Find where the given text appears and provide that cell's center as [X, Y] coordinate. 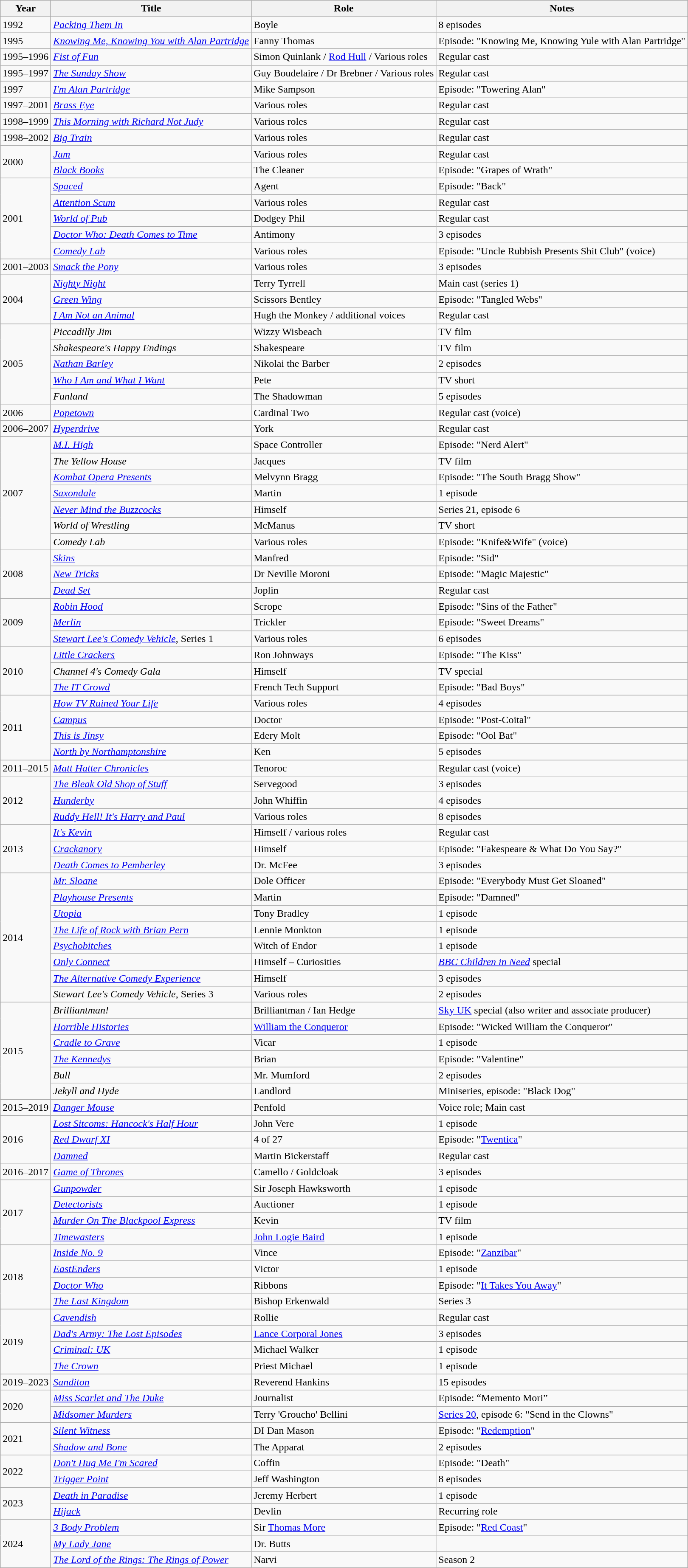
1998–1999 [25, 121]
2019 [25, 1342]
2008 [25, 574]
Trickler [344, 622]
6 episodes [562, 639]
Dead Set [151, 590]
Knowing Me, Knowing You with Alan Partridge [151, 41]
Space Controller [344, 445]
Himself / various roles [344, 833]
2004 [25, 299]
Nikolai the Barber [344, 364]
Series 3 [562, 1301]
2001 [25, 218]
2013 [25, 849]
Big Train [151, 138]
Jeff Washington [344, 1479]
BBC Children in Need special [562, 962]
Series 20, episode 6: "Send in the Clowns" [562, 1414]
Only Connect [151, 962]
Title [151, 8]
M.I. High [151, 445]
Playhouse Presents [151, 897]
Sir Thomas More [344, 1528]
Episode: "Back" [562, 186]
Jam [151, 154]
Terry Tyrrell [344, 283]
2001–2003 [25, 267]
My Lady Jane [151, 1544]
Game of Thrones [151, 1172]
Dad's Army: The Lost Episodes [151, 1334]
Green Wing [151, 299]
This is Jinsy [151, 736]
1998–2002 [25, 138]
2015 [25, 1051]
2021 [25, 1439]
Who I Am and What I Want [151, 380]
Agent [344, 186]
2020 [25, 1406]
Fanny Thomas [344, 41]
Episode: "Ool Bat" [562, 736]
World of Pub [151, 219]
Hugh the Monkey / additional voices [344, 315]
1997 [25, 89]
Death Comes to Pemberley [151, 865]
Popetown [151, 412]
Episode: "Nerd Alert" [562, 445]
Episode: "The South Bragg Show" [562, 477]
The Kennedys [151, 1059]
French Tech Support [344, 687]
2019–2023 [25, 1382]
EastEnders [151, 1269]
How TV Ruined Your Life [151, 703]
Dr Neville Moroni [344, 574]
Episode: "Sins of the Father" [562, 606]
Miniseries, episode: "Black Dog" [562, 1091]
Melvynn Bragg [344, 477]
Piccadilly Jim [151, 332]
1995 [25, 41]
Utopia [151, 913]
John Logie Baird [344, 1237]
Sky UK special (also writer and associate producer) [562, 1011]
Silent Witness [151, 1430]
Brilliantman / Ian Hedge [344, 1011]
Don't Hug Me I'm Scared [151, 1463]
Episode: "Knowing Me, Knowing Yule with Alan Partridge" [562, 41]
Edery Molt [344, 736]
Ruddy Hell! It's Harry and Paul [151, 816]
Nighty Night [151, 283]
Kombat Opera Presents [151, 477]
Mr. Sloane [151, 881]
Antimony [344, 235]
Fist of Fun [151, 57]
Horrible Histories [151, 1027]
Main cast (series 1) [562, 283]
Red Dwarf XI [151, 1140]
Cradle to Grave [151, 1043]
2006 [25, 412]
Episode: "Tangled Webs" [562, 299]
Pete [344, 380]
Scissors Bentley [344, 299]
Episode: "Fakespeare & What Do You Say?" [562, 849]
Jeremy Herbert [344, 1495]
Nathan Barley [151, 364]
4 of 27 [344, 1140]
Recurring role [562, 1512]
Episode: "Knife&Wife" (voice) [562, 542]
Vicar [344, 1043]
Hyperdrive [151, 428]
The Apparat [344, 1447]
Himself – Curiosities [344, 962]
Spaced [151, 186]
Year [25, 8]
Narvi [344, 1560]
Role [344, 8]
Mr. Mumford [344, 1075]
1995–1997 [25, 73]
Doctor Who: Death Comes to Time [151, 235]
Psychobitches [151, 946]
Jacques [344, 461]
The Sunday Show [151, 73]
2014 [25, 937]
15 episodes [562, 1382]
Episode: “Memento Mori” [562, 1398]
Ribbons [344, 1285]
Bishop Erkenwald [344, 1301]
Robin Hood [151, 606]
Guy Boudelaire / Dr Brebner / Various roles [344, 73]
It's Kevin [151, 833]
Michael Walker [344, 1350]
Channel 4's Comedy Gala [151, 671]
2024 [25, 1544]
Devlin [344, 1512]
Trigger Point [151, 1479]
Landlord [344, 1091]
Matt Hatter Chronicles [151, 768]
Brilliantman! [151, 1011]
Gunpowder [151, 1188]
Cavendish [151, 1317]
Dodgey Phil [344, 219]
2018 [25, 1277]
The Life of Rock with Brian Pern [151, 929]
Priest Michael [344, 1366]
Witch of Endor [344, 946]
Hunderby [151, 800]
Packing Them In [151, 25]
Danger Mouse [151, 1107]
The Bleak Old Shop of Stuff [151, 784]
Martin Bickerstaff [344, 1156]
Penfold [344, 1107]
Episode: "Sweet Dreams" [562, 622]
TV special [562, 671]
2007 [25, 493]
Episode: "Redemption" [562, 1430]
2000 [25, 162]
Saxondale [151, 493]
McManus [344, 526]
Episode: "Death" [562, 1463]
The Crown [151, 1366]
Death in Paradise [151, 1495]
1997–2001 [25, 105]
Mike Sampson [344, 89]
2011–2015 [25, 768]
Episode: "The Kiss" [562, 655]
Criminal: UK [151, 1350]
2017 [25, 1212]
Damned [151, 1156]
The Yellow House [151, 461]
The Shadowman [344, 396]
Shakespeare's Happy Endings [151, 348]
I Am Not an Animal [151, 315]
Brass Eye [151, 105]
Journalist [344, 1398]
Simon Quinlank / Rod Hull / Various roles [344, 57]
2005 [25, 364]
Series 21, episode 6 [562, 510]
Black Books [151, 170]
Smack the Pony [151, 267]
Lennie Monkton [344, 929]
2009 [25, 622]
Episode: "Damned" [562, 897]
2006–2007 [25, 428]
Never Mind the Buzzcocks [151, 510]
Sir Joseph Hawksworth [344, 1188]
Boyle [344, 25]
DI Dan Mason [344, 1430]
York [344, 428]
The Alternative Comedy Experience [151, 978]
Skins [151, 558]
Crackanory [151, 849]
New Tricks [151, 574]
Lance Corporal Jones [344, 1334]
Camello / Goldcloak [344, 1172]
I'm Alan Partridge [151, 89]
Murder On The Blackpool Express [151, 1220]
Stewart Lee's Comedy Vehicle, Series 1 [151, 639]
Sanditon [151, 1382]
The Cleaner [344, 170]
1992 [25, 25]
Shakespeare [344, 348]
Episode: "Red Coast" [562, 1528]
Episode: "Valentine" [562, 1059]
Miss Scarlet and The Duke [151, 1398]
The IT Crowd [151, 687]
William the Conqueror [344, 1027]
Stewart Lee's Comedy Vehicle, Series 3 [151, 994]
Campus [151, 720]
Episode: "Magic Majestic" [562, 574]
2011 [25, 727]
Episode: "Wicked William the Conqueror" [562, 1027]
Funland [151, 396]
2022 [25, 1471]
John Vere [344, 1123]
2023 [25, 1503]
Manfred [344, 558]
2012 [25, 800]
Episode: "Everybody Must Get Sloaned" [562, 881]
Hijack [151, 1512]
Rollie [344, 1317]
Cardinal Two [344, 412]
Doctor Who [151, 1285]
John Whiffin [344, 800]
Merlin [151, 622]
Terry 'Groucho' Bellini [344, 1414]
Scrope [344, 606]
Reverend Hankins [344, 1382]
Episode: "It Takes You Away" [562, 1285]
Brian [344, 1059]
Notes [562, 8]
Season 2 [562, 1560]
Episode: "Twentica" [562, 1140]
2016–2017 [25, 1172]
Wizzy Wisbeach [344, 332]
The Lord of the Rings: The Rings of Power [151, 1560]
Episode: "Zanzibar" [562, 1253]
1995–1996 [25, 57]
Ken [344, 752]
2016 [25, 1140]
Episode: "Towering Alan" [562, 89]
Victor [344, 1269]
Joplin [344, 590]
Kevin [344, 1220]
Tony Bradley [344, 913]
Doctor [344, 720]
Tenoroc [344, 768]
Servegood [344, 784]
Dr. McFee [344, 865]
Coffin [344, 1463]
Bull [151, 1075]
Midsomer Murders [151, 1414]
This Morning with Richard Not Judy [151, 121]
Ron Johnways [344, 655]
Episode: "Bad Boys" [562, 687]
Little Crackers [151, 655]
Episode: "Post-Coital" [562, 720]
Episode: "Sid" [562, 558]
Episode: "Uncle Rubbish Presents Shit Club" (voice) [562, 251]
Attention Scum [151, 203]
Dr. Butts [344, 1544]
Auctioner [344, 1204]
Inside No. 9 [151, 1253]
Shadow and Bone [151, 1447]
Dole Officer [344, 881]
Episode: "Grapes of Wrath" [562, 170]
Vince [344, 1253]
3 Body Problem [151, 1528]
Timewasters [151, 1237]
2010 [25, 671]
2015–2019 [25, 1107]
Jekyll and Hyde [151, 1091]
Voice role; Main cast [562, 1107]
North by Northamptonshire [151, 752]
World of Wrestling [151, 526]
Lost Sitcoms: Hancock's Half Hour [151, 1123]
The Last Kingdom [151, 1301]
Detectorists [151, 1204]
